Determine the (X, Y) coordinate at the center of the cell enclosing the given text.  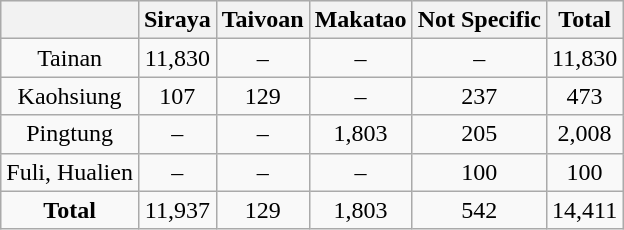
11,937 (177, 210)
Kaohsiung (70, 96)
14,411 (585, 210)
Taivoan (262, 20)
Pingtung (70, 134)
237 (479, 96)
Makatao (360, 20)
2,008 (585, 134)
Fuli, Hualien (70, 172)
205 (479, 134)
Siraya (177, 20)
107 (177, 96)
Not Specific (479, 20)
473 (585, 96)
Tainan (70, 58)
542 (479, 210)
